Return the (x, y) coordinate for the center point of the cell that contains the specified text.  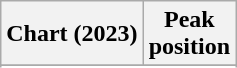
Peakposition (189, 34)
Chart (2023) (72, 34)
